Detect which cell encompasses the target text, then output its [x, y] center coordinate. 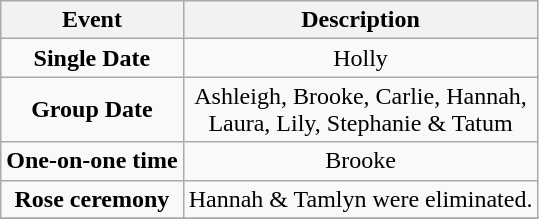
Ashleigh, Brooke, Carlie, Hannah,Laura, Lily, Stephanie & Tatum [360, 110]
Single Date [92, 58]
Group Date [92, 110]
Brooke [360, 161]
One-on-one time [92, 161]
Rose ceremony [92, 199]
Holly [360, 58]
Event [92, 20]
Hannah & Tamlyn were eliminated. [360, 199]
Description [360, 20]
